Identify which cell holds the provided text, then report its (X, Y) central coordinate. 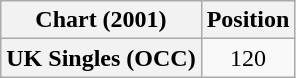
Chart (2001) (101, 20)
Position (248, 20)
UK Singles (OCC) (101, 58)
120 (248, 58)
